Return [X, Y] of the center of cell containing provided text 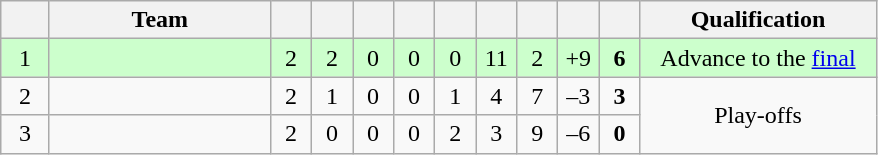
9 [538, 134]
+9 [578, 58]
11 [496, 58]
Team [160, 20]
Advance to the final [758, 58]
6 [620, 58]
7 [538, 96]
Play-offs [758, 115]
4 [496, 96]
–3 [578, 96]
Qualification [758, 20]
–6 [578, 134]
